Extract the (X, Y) coordinate from the center of the cell holding the provided text.  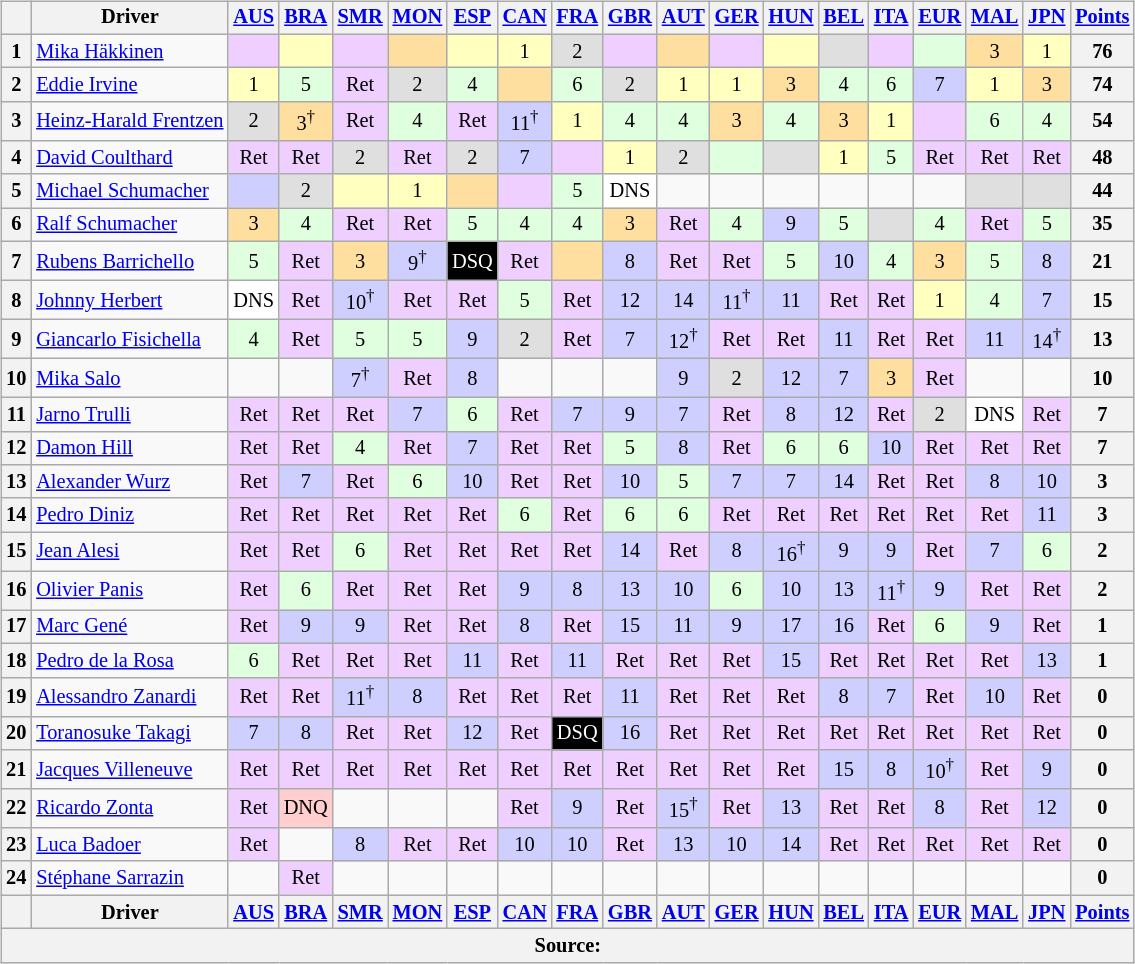
Heinz-Harald Frentzen (130, 122)
14† (1046, 338)
15† (684, 808)
24 (16, 878)
12† (684, 338)
44 (1102, 191)
35 (1102, 225)
Luca Badoer (130, 845)
Damon Hill (130, 448)
Alessandro Zanardi (130, 696)
Pedro de la Rosa (130, 661)
9† (418, 262)
Source: (568, 946)
David Coulthard (130, 158)
Alexander Wurz (130, 482)
22 (16, 808)
Rubens Barrichello (130, 262)
Ralf Schumacher (130, 225)
Jacques Villeneuve (130, 770)
7† (360, 378)
19 (16, 696)
Stéphane Sarrazin (130, 878)
54 (1102, 122)
16† (790, 552)
Ricardo Zonta (130, 808)
Jarno Trulli (130, 414)
18 (16, 661)
20 (16, 733)
3† (306, 122)
Mika Häkkinen (130, 51)
48 (1102, 158)
Jean Alesi (130, 552)
Giancarlo Fisichella (130, 338)
74 (1102, 85)
Toranosuke Takagi (130, 733)
Olivier Panis (130, 590)
Eddie Irvine (130, 85)
Michael Schumacher (130, 191)
Marc Gené (130, 627)
Pedro Diniz (130, 515)
76 (1102, 51)
DNQ (306, 808)
Mika Salo (130, 378)
Johnny Herbert (130, 300)
23 (16, 845)
